Extract the [x, y] coordinate from the center of the cell holding the provided text.  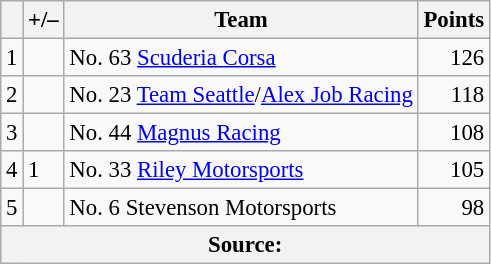
+/– [44, 20]
2 [12, 95]
No. 23 Team Seattle/Alex Job Racing [241, 95]
3 [12, 133]
Source: [246, 245]
Team [241, 20]
5 [12, 208]
126 [454, 58]
Points [454, 20]
4 [12, 170]
No. 44 Magnus Racing [241, 133]
No. 33 Riley Motorsports [241, 170]
98 [454, 208]
118 [454, 95]
No. 6 Stevenson Motorsports [241, 208]
105 [454, 170]
No. 63 Scuderia Corsa [241, 58]
108 [454, 133]
